Extract the (X, Y) coordinate from the center of the cell holding the provided text.  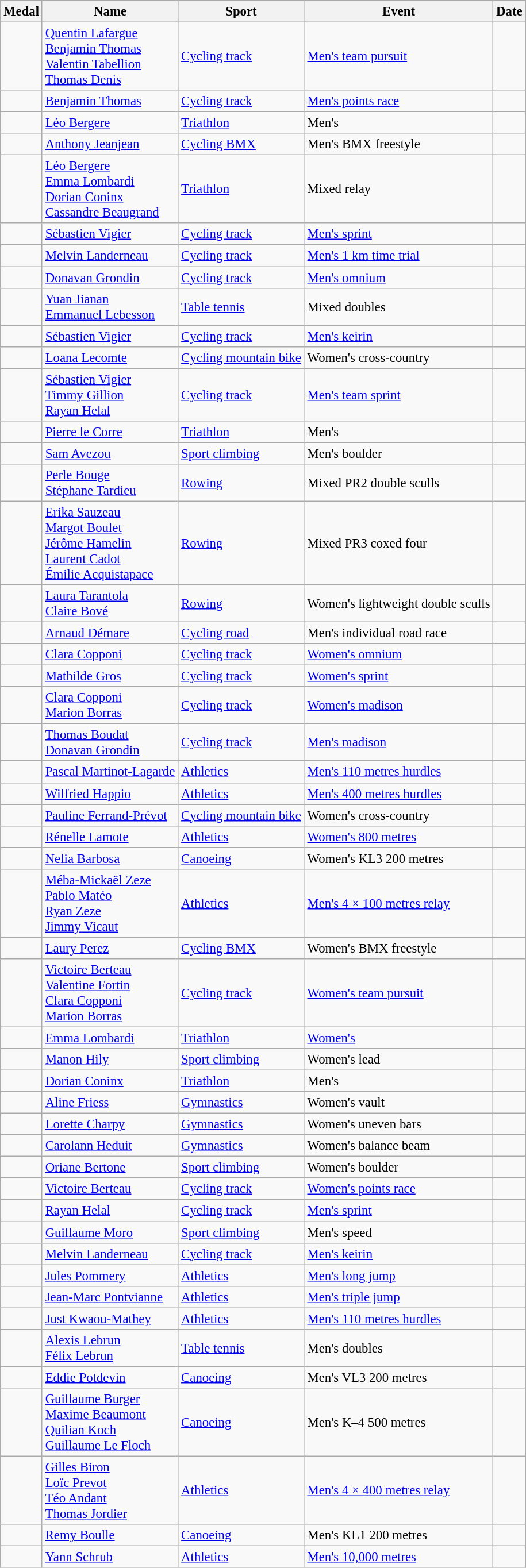
Women's KL3 200 metres (399, 858)
Date (509, 11)
Thomas BoudatDonavan Grondin (110, 742)
Nelia Barbosa (110, 858)
Remy Boulle (110, 1535)
Victoire Berteau (110, 1189)
Event (399, 11)
Men's boulder (399, 453)
Mathilde Gros (110, 676)
Men's team pursuit (399, 56)
Mixed PR2 double sculls (399, 483)
Perle BougeStéphane Tardieu (110, 483)
Sébastien VigierTimmy GillionRayan Helal (110, 395)
Mixed doubles (399, 307)
Arnaud Démare (110, 633)
Men's 1 km time trial (399, 256)
Yuan Jianan Emmanuel Lebesson (110, 307)
Victoire BerteauValentine FortinClara CopponiMarion Borras (110, 993)
Sam Avezou (110, 453)
Jean-Marc Pontvianne (110, 1297)
Léo Bergere (110, 123)
Emma Lombardi (110, 1038)
Donavan Grondin (110, 278)
Rénelle Lamote (110, 837)
Women's balance beam (399, 1146)
Laury Perez (110, 948)
Quentin LafargueBenjamin ThomasValentin TabellionThomas Denis (110, 56)
Mixed PR3 coxed four (399, 543)
Women's BMX freestyle (399, 948)
Men's 10,000 metres (399, 1557)
Léo BergereEmma LombardiDorian ConinxCassandre Beaugrand (110, 190)
Clara Copponi (110, 654)
Anthony Jeanjean (110, 144)
Men's long jump (399, 1276)
Women's sprint (399, 676)
Manon Hily (110, 1060)
Pascal Martinot-Lagarde (110, 772)
Men's omnium (399, 278)
Men's KL1 200 metres (399, 1535)
Men's BMX freestyle (399, 144)
Clara CopponiMarion Borras (110, 706)
Mixed relay (399, 190)
Women's points race (399, 1189)
Rayan Helal (110, 1211)
Men's VL3 200 metres (399, 1377)
Women's omnium (399, 654)
Women's madison (399, 706)
Carolann Heduit (110, 1146)
Women's vault (399, 1103)
Men's 4 × 100 metres relay (399, 903)
Guillaume BurgerMaxime BeaumontQuilian KochGuillaume Le Floch (110, 1423)
Wilfried Happio (110, 793)
Men's madison (399, 742)
Méba-Mickaël Zeze Pablo Matéo Ryan ZezeJimmy Vicaut (110, 903)
Men's team sprint (399, 395)
Name (110, 11)
Guillaume Moro (110, 1232)
Women's (399, 1038)
Women's uneven bars (399, 1124)
Eddie Potdevin (110, 1377)
Men's points race (399, 101)
Laura TarantolaClaire Bové (110, 603)
Yann Schrub (110, 1557)
Women's lead (399, 1060)
Dorian Coninx (110, 1081)
Just Kwaou-Mathey (110, 1319)
Men's 400 metres hurdles (399, 793)
Oriane Bertone (110, 1168)
Men's triple jump (399, 1297)
Pauline Ferrand-Prévot (110, 815)
Men's K–4 500 metres (399, 1423)
Women's boulder (399, 1168)
Men's 4 × 400 metres relay (399, 1490)
Sport (241, 11)
Gilles BironLoïc PrevotTéo AndantThomas Jordier (110, 1490)
Loana Lecomte (110, 357)
Lorette Charpy (110, 1124)
Medal (22, 11)
Alexis Lebrun Félix Lebrun (110, 1348)
Men's doubles (399, 1348)
Women's 800 metres (399, 837)
Jules Pommery (110, 1276)
Women's lightweight double sculls (399, 603)
Erika SauzeauMargot BouletJérôme HamelinLaurent CadotÉmilie Acquistapace (110, 543)
Men's speed (399, 1232)
Women's team pursuit (399, 993)
Benjamin Thomas (110, 101)
Aline Friess (110, 1103)
Pierre le Corre (110, 432)
Cycling road (241, 633)
Men's individual road race (399, 633)
